Return (X, Y) of the center of cell containing provided text 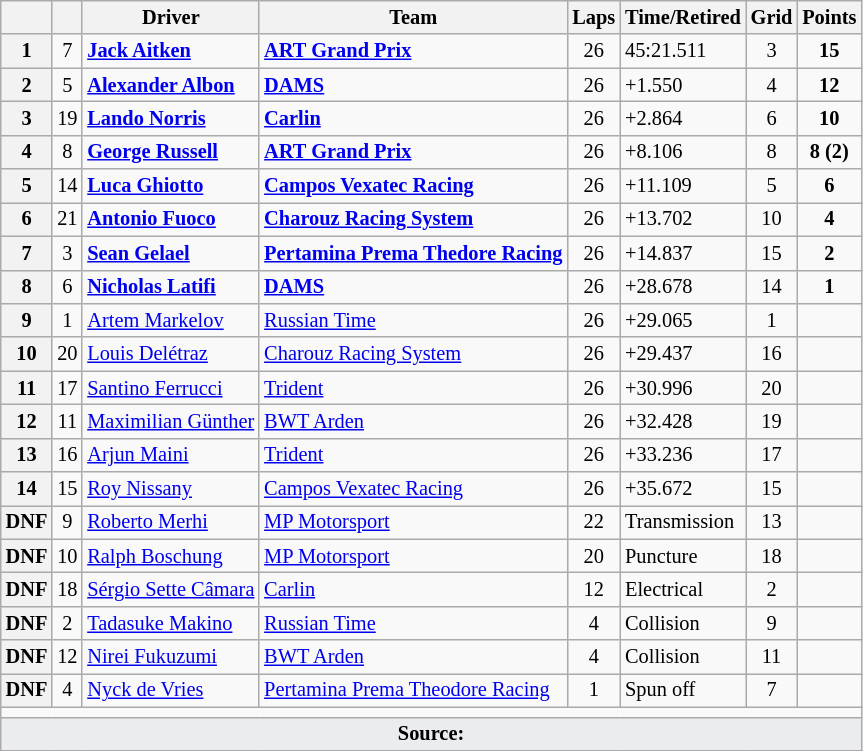
Driver (170, 17)
+29.437 (683, 354)
Lando Norris (170, 118)
Tadasuke Makino (170, 623)
Sérgio Sette Câmara (170, 589)
Santino Ferrucci (170, 388)
+32.428 (683, 421)
George Russell (170, 152)
+28.678 (683, 287)
+29.065 (683, 320)
22 (594, 522)
Source: (432, 734)
Sean Gelael (170, 253)
Nyck de Vries (170, 690)
Grid (772, 17)
Alexander Albon (170, 85)
8 (2) (829, 152)
Time/Retired (683, 17)
Antonio Fuoco (170, 219)
+11.109 (683, 186)
Ralph Boschung (170, 556)
+13.702 (683, 219)
Roberto Merhi (170, 522)
+33.236 (683, 455)
Laps (594, 17)
21 (67, 219)
Electrical (683, 589)
Spun off (683, 690)
Points (829, 17)
Nirei Fukuzumi (170, 657)
Team (413, 17)
45:21.511 (683, 51)
+2.864 (683, 118)
+8.106 (683, 152)
Pertamina Prema Theodore Racing (413, 690)
Artem Markelov (170, 320)
Transmission (683, 522)
+1.550 (683, 85)
+35.672 (683, 489)
Arjun Maini (170, 455)
Maximilian Günther (170, 421)
Jack Aitken (170, 51)
+14.837 (683, 253)
Louis Delétraz (170, 354)
Pertamina Prema Thedore Racing (413, 253)
Puncture (683, 556)
+30.996 (683, 388)
Luca Ghiotto (170, 186)
Roy Nissany (170, 489)
Nicholas Latifi (170, 287)
